Scan for the cell matching the given text and deliver its [X, Y] coordinate at center. 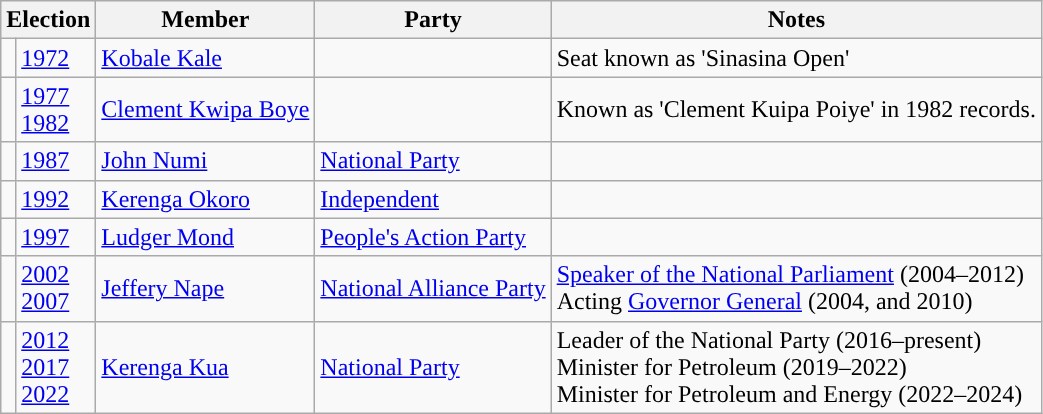
1997 [56, 237]
John Numi [206, 161]
Kobale Kale [206, 58]
Known as 'Clement Kuipa Poiye' in 1982 records. [796, 110]
Independent [433, 199]
201220172022 [56, 367]
Kerenga Kua [206, 367]
Leader of the National Party (2016–present)Minister for Petroleum (2019–2022)Minister for Petroleum and Energy (2022–2024) [796, 367]
20022007 [56, 288]
People's Action Party [433, 237]
1972 [56, 58]
Speaker of the National Parliament (2004–2012)Acting Governor General (2004, and 2010) [796, 288]
Seat known as 'Sinasina Open' [796, 58]
Kerenga Okoro [206, 199]
19771982 [56, 110]
Ludger Mond [206, 237]
Notes [796, 20]
National Alliance Party [433, 288]
Member [206, 20]
Jeffery Nape [206, 288]
1987 [56, 161]
Clement Kwipa Boye [206, 110]
Party [433, 20]
Election [48, 20]
1992 [56, 199]
